Identify which cell holds the provided text, then report its (x, y) central coordinate. 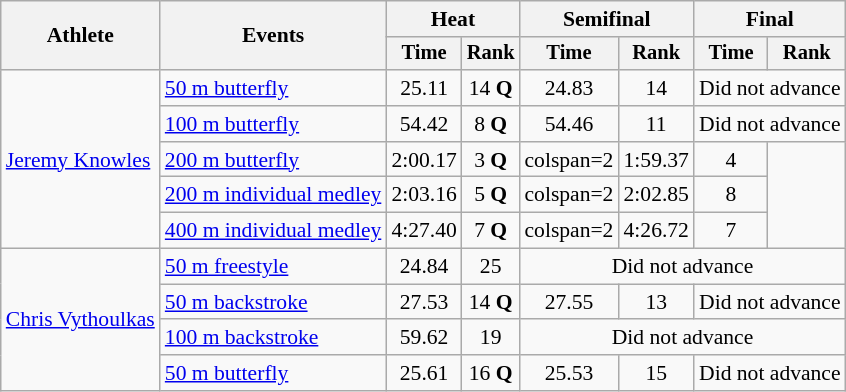
25.61 (424, 373)
19 (491, 338)
200 m butterfly (274, 160)
8 (731, 195)
7 (731, 231)
27.53 (424, 302)
2:03.16 (424, 195)
8 Q (491, 124)
400 m individual medley (274, 231)
200 m individual medley (274, 195)
4 (731, 160)
24.83 (568, 88)
25.11 (424, 88)
59.62 (424, 338)
25.53 (568, 373)
15 (656, 373)
27.55 (568, 302)
25 (491, 267)
7 Q (491, 231)
Semifinal (606, 19)
Jeremy Knowles (80, 159)
24.84 (424, 267)
2:00.17 (424, 160)
Events (274, 36)
Chris Vythoulkas (80, 320)
Athlete (80, 36)
54.46 (568, 124)
4:27.40 (424, 231)
1:59.37 (656, 160)
54.42 (424, 124)
14 (656, 88)
50 m backstroke (274, 302)
3 Q (491, 160)
100 m backstroke (274, 338)
Final (770, 19)
Heat (452, 19)
11 (656, 124)
2:02.85 (656, 195)
5 Q (491, 195)
16 Q (491, 373)
50 m freestyle (274, 267)
13 (656, 302)
4:26.72 (656, 231)
100 m butterfly (274, 124)
